For the text-containing cell, return its midpoint in [X, Y] coordinate format. 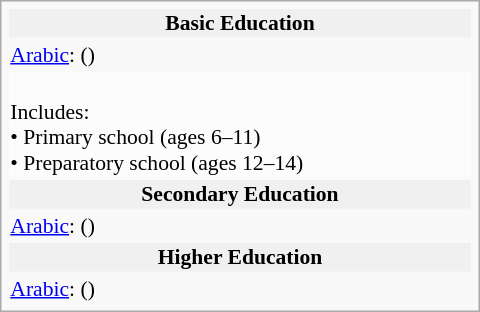
Higher Education [240, 257]
Includes: • Primary school (ages 6–11) • Preparatory school (ages 12–14) [240, 124]
Secondary Education [240, 194]
Basic Education [240, 23]
